Determine the [X, Y] coordinate at the center of the cell enclosing the given text.  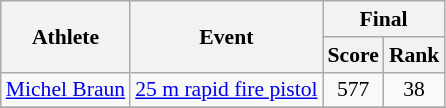
Score [354, 55]
38 [414, 90]
577 [354, 90]
25 m rapid fire pistol [226, 90]
Final [384, 19]
Athlete [66, 36]
Rank [414, 55]
Event [226, 36]
Michel Braun [66, 90]
